Detect which cell encompasses the target text, then output its [X, Y] center coordinate. 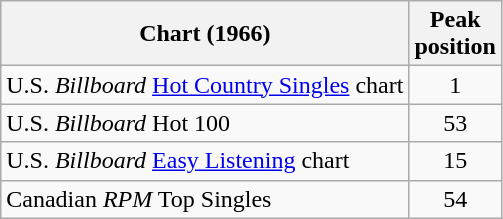
15 [455, 161]
U.S. Billboard Easy Listening chart [205, 161]
Peakposition [455, 34]
U.S. Billboard Hot Country Singles chart [205, 85]
Chart (1966) [205, 34]
53 [455, 123]
Canadian RPM Top Singles [205, 199]
54 [455, 199]
U.S. Billboard Hot 100 [205, 123]
1 [455, 85]
